Pinpoint the cell where the given text exists, returning its (X, Y) midpoint coordinate. 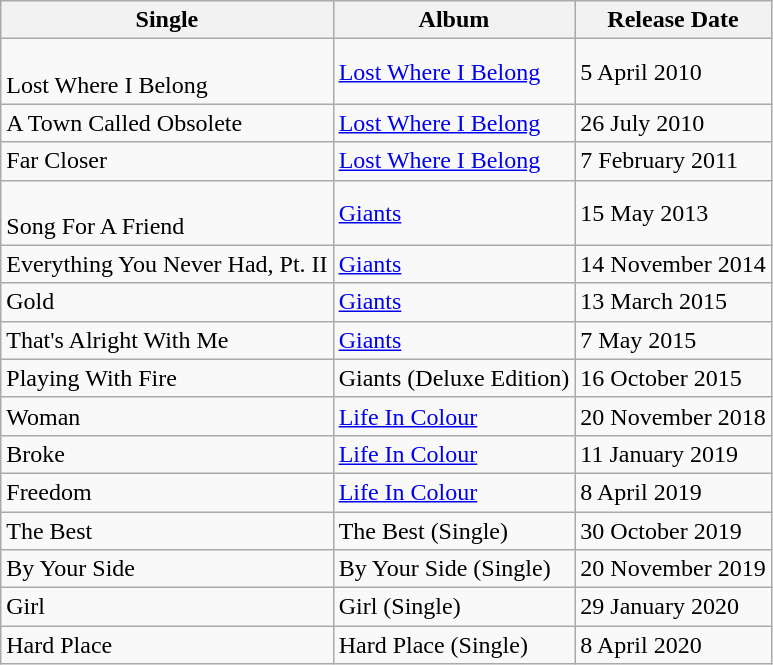
Giants (Deluxe Edition) (454, 378)
The Best (167, 531)
7 May 2015 (673, 340)
Single (167, 20)
15 May 2013 (673, 212)
14 November 2014 (673, 264)
Album (454, 20)
Release Date (673, 20)
20 November 2019 (673, 569)
Freedom (167, 492)
5 April 2010 (673, 72)
Far Closer (167, 161)
The Best (Single) (454, 531)
20 November 2018 (673, 416)
11 January 2019 (673, 454)
Girl (Single) (454, 607)
26 July 2010 (673, 123)
Hard Place (167, 645)
7 February 2011 (673, 161)
Song For A Friend (167, 212)
That's Alright With Me (167, 340)
16 October 2015 (673, 378)
Gold (167, 302)
Broke (167, 454)
Playing With Fire (167, 378)
Hard Place (Single) (454, 645)
30 October 2019 (673, 531)
A Town Called Obsolete (167, 123)
By Your Side (167, 569)
8 April 2020 (673, 645)
8 April 2019 (673, 492)
Everything You Never Had, Pt. II (167, 264)
Girl (167, 607)
13 March 2015 (673, 302)
Woman (167, 416)
By Your Side (Single) (454, 569)
29 January 2020 (673, 607)
